Pinpoint the cell where the given text exists, returning its (X, Y) midpoint coordinate. 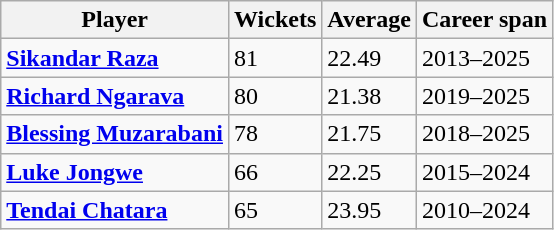
2013–2025 (484, 58)
2019–2025 (484, 96)
81 (276, 58)
23.95 (370, 210)
Tendai Chatara (115, 210)
65 (276, 210)
Career span (484, 20)
21.75 (370, 134)
Wickets (276, 20)
2010–2024 (484, 210)
80 (276, 96)
66 (276, 172)
Richard Ngarava (115, 96)
Sikandar Raza (115, 58)
2018–2025 (484, 134)
22.49 (370, 58)
21.38 (370, 96)
Player (115, 20)
78 (276, 134)
22.25 (370, 172)
Blessing Muzarabani (115, 134)
Average (370, 20)
Luke Jongwe (115, 172)
2015–2024 (484, 172)
